Determine the (X, Y) coordinate at the center of the cell enclosing the given text.  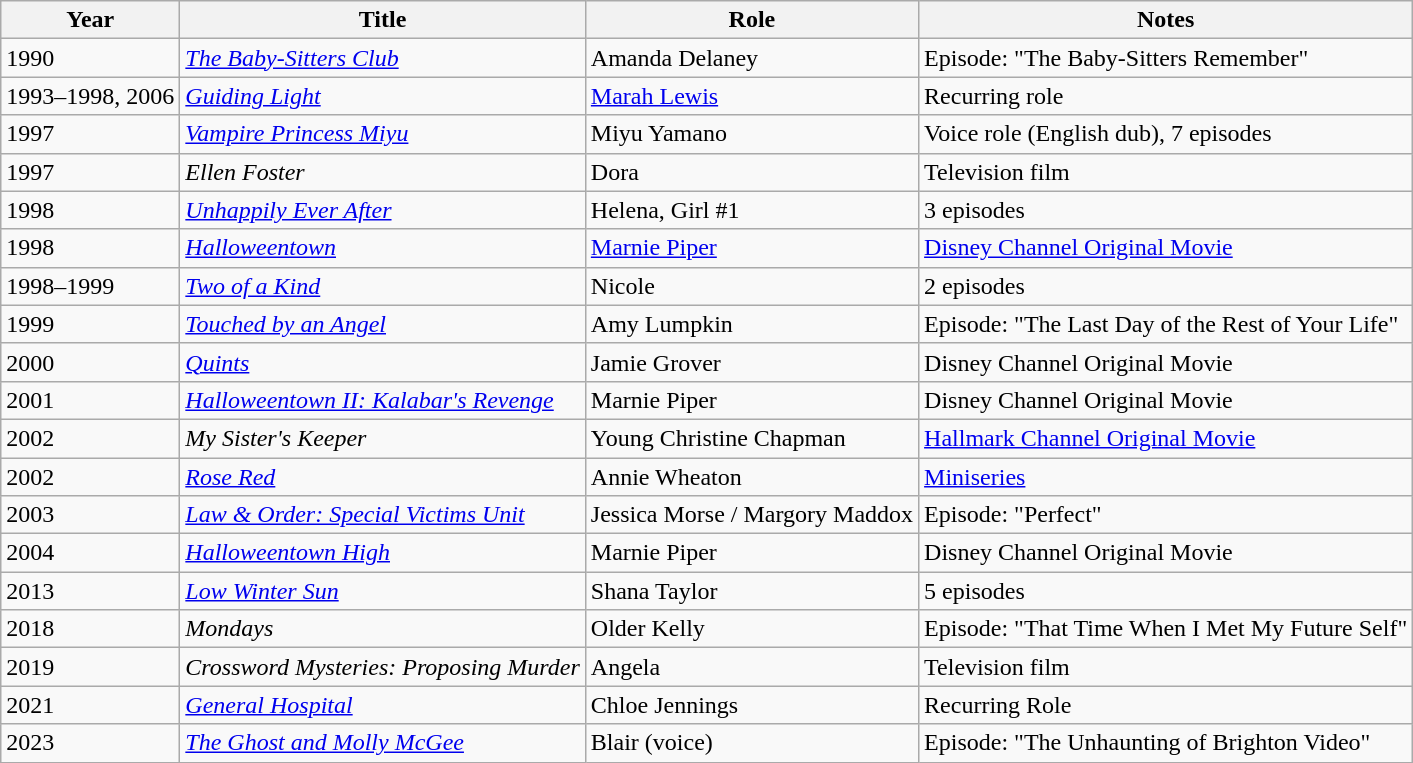
Shana Taylor (752, 591)
Episode: "Perfect" (1166, 515)
1993–1998, 2006 (90, 96)
Jessica Morse / Margory Maddox (752, 515)
Low Winter Sun (383, 591)
Recurring role (1166, 96)
Year (90, 20)
Notes (1166, 20)
Amy Lumpkin (752, 324)
2001 (90, 400)
Hallmark Channel Original Movie (1166, 438)
Crossword Mysteries: Proposing Murder (383, 667)
Law & Order: Special Victims Unit (383, 515)
Unhappily Ever After (383, 210)
Dora (752, 172)
Halloweentown (383, 248)
Older Kelly (752, 629)
2023 (90, 743)
Miyu Yamano (752, 134)
Annie Wheaton (752, 477)
Voice role (English dub), 7 episodes (1166, 134)
2013 (90, 591)
Rose Red (383, 477)
General Hospital (383, 705)
Chloe Jennings (752, 705)
Miniseries (1166, 477)
My Sister's Keeper (383, 438)
3 episodes (1166, 210)
Jamie Grover (752, 362)
Two of a Kind (383, 286)
Halloweentown High (383, 553)
2004 (90, 553)
Marah Lewis (752, 96)
2 episodes (1166, 286)
2021 (90, 705)
The Baby-Sitters Club (383, 58)
5 episodes (1166, 591)
Episode: "The Unhaunting of Brighton Video" (1166, 743)
2003 (90, 515)
Blair (voice) (752, 743)
Helena, Girl #1 (752, 210)
2000 (90, 362)
Nicole (752, 286)
Young Christine Chapman (752, 438)
Episode: "That Time When I Met My Future Self" (1166, 629)
Ellen Foster (383, 172)
Title (383, 20)
1990 (90, 58)
Quints (383, 362)
Recurring Role (1166, 705)
Touched by an Angel (383, 324)
Vampire Princess Miyu (383, 134)
Angela (752, 667)
Guiding Light (383, 96)
1999 (90, 324)
The Ghost and Molly McGee (383, 743)
Episode: "The Baby-Sitters Remember" (1166, 58)
2018 (90, 629)
Halloweentown II: Kalabar's Revenge (383, 400)
2019 (90, 667)
Role (752, 20)
Amanda Delaney (752, 58)
Episode: "The Last Day of the Rest of Your Life" (1166, 324)
Mondays (383, 629)
1998–1999 (90, 286)
